Search for the cell housing the specified text and yield its [X, Y] center coordinate. 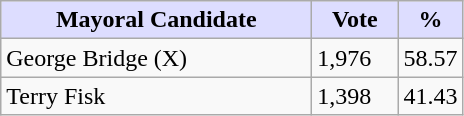
58.57 [430, 58]
41.43 [430, 96]
1,976 [355, 58]
Terry Fisk [156, 96]
1,398 [355, 96]
Vote [355, 20]
George Bridge (X) [156, 58]
% [430, 20]
Mayoral Candidate [156, 20]
